For the text-containing cell, return its midpoint in [X, Y] coordinate format. 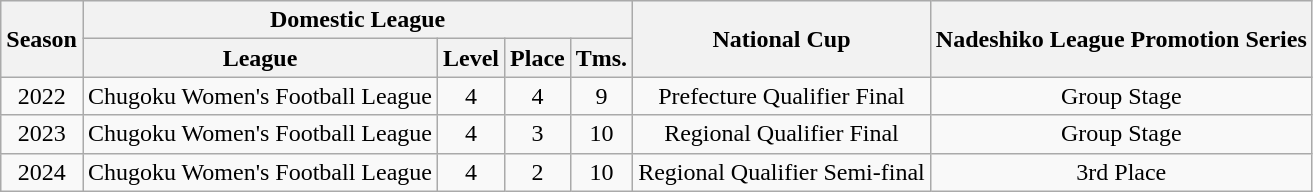
Level [470, 58]
Prefecture Qualifier Final [782, 96]
League [260, 58]
Tms. [601, 58]
2022 [42, 96]
Domestic League [357, 20]
3 [538, 134]
Regional Qualifier Semi-final [782, 172]
National Cup [782, 39]
2024 [42, 172]
3rd Place [1121, 172]
2 [538, 172]
Nadeshiko League Promotion Series [1121, 39]
2023 [42, 134]
Place [538, 58]
9 [601, 96]
Regional Qualifier Final [782, 134]
Season [42, 39]
